Locate the cell with the specified text and output its [X, Y] center coordinate. 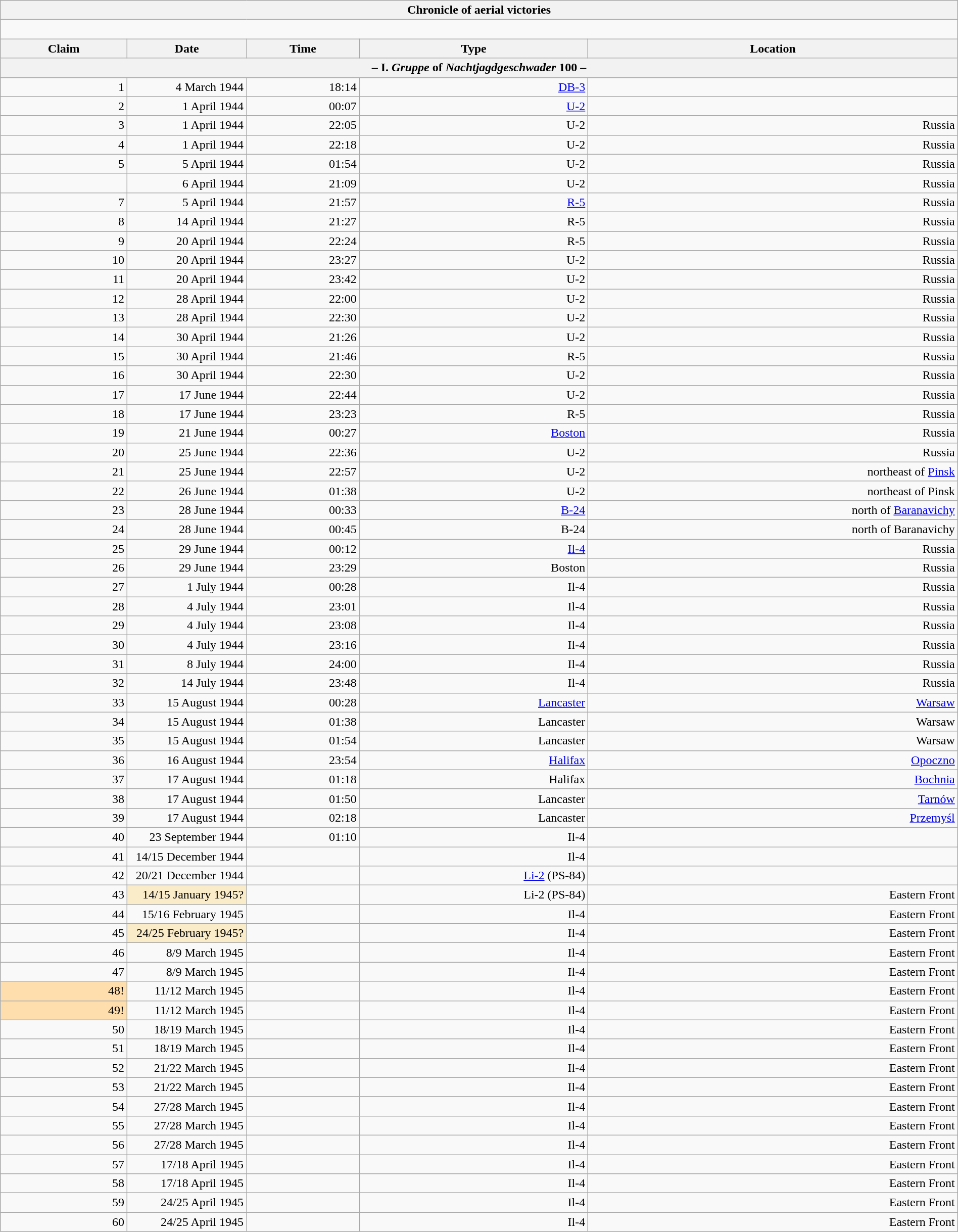
8 July 1944 [187, 664]
28 [64, 606]
30 [64, 645]
24:00 [303, 664]
22:00 [303, 299]
22:18 [303, 145]
4 [64, 145]
59 [64, 1203]
21:26 [303, 337]
01:10 [303, 837]
Opoczno [773, 760]
21 June 1944 [187, 433]
15/16 February 1945 [187, 914]
23 September 1944 [187, 837]
6 April 1944 [187, 183]
1 July 1944 [187, 587]
51 [64, 1049]
21 [64, 471]
Location [773, 49]
DB-3 [474, 87]
53 [64, 1087]
10 [64, 260]
9 [64, 241]
00:27 [303, 433]
1 [64, 87]
54 [64, 1106]
14/15 January 1945? [187, 895]
33 [64, 702]
Tarnów [773, 798]
47 [64, 972]
Claim [64, 49]
3 [64, 125]
22:44 [303, 395]
02:18 [303, 818]
29 [64, 626]
4 March 1944 [187, 87]
27 [64, 587]
23:08 [303, 626]
2 [64, 106]
22:24 [303, 241]
14 April 1944 [187, 221]
8 [64, 221]
58 [64, 1183]
32 [64, 683]
16 [64, 375]
14 July 1944 [187, 683]
31 [64, 664]
14/15 December 1944 [187, 857]
23:48 [303, 683]
01:18 [303, 779]
57 [64, 1164]
18:14 [303, 87]
22 [64, 491]
Chronicle of aerial victories [479, 10]
45 [64, 933]
21:27 [303, 221]
56 [64, 1145]
Time [303, 49]
21:09 [303, 183]
50 [64, 1029]
46 [64, 953]
24 [64, 529]
00:12 [303, 548]
38 [64, 798]
19 [64, 433]
23:27 [303, 260]
23:54 [303, 760]
52 [64, 1068]
20/21 December 1944 [187, 876]
– I. Gruppe of Nachtjagdgeschwader 100 – [479, 68]
26 June 1944 [187, 491]
22:57 [303, 471]
42 [64, 876]
20 [64, 452]
23:23 [303, 414]
23 [64, 510]
Bochnia [773, 779]
14 [64, 337]
00:07 [303, 106]
24/25 February 1945? [187, 933]
40 [64, 837]
Type [474, 49]
39 [64, 818]
17 [64, 395]
23:29 [303, 568]
Date [187, 49]
41 [64, 857]
15 [64, 356]
25 [64, 548]
23:16 [303, 645]
55 [64, 1125]
5 [64, 164]
11 [64, 279]
26 [64, 568]
22:36 [303, 452]
00:45 [303, 529]
13 [64, 318]
7 [64, 202]
60 [64, 1222]
01:50 [303, 798]
49! [64, 1010]
21:46 [303, 356]
37 [64, 779]
Przemyśl [773, 818]
16 August 1944 [187, 760]
22:05 [303, 125]
36 [64, 760]
43 [64, 895]
44 [64, 914]
48! [64, 991]
35 [64, 741]
23:42 [303, 279]
00:33 [303, 510]
21:57 [303, 202]
23:01 [303, 606]
12 [64, 299]
34 [64, 722]
18 [64, 414]
